For the text-containing cell, return its midpoint in [X, Y] coordinate format. 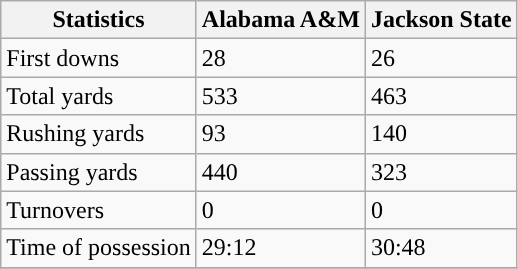
30:48 [441, 248]
Time of possession [99, 248]
440 [280, 172]
463 [441, 96]
Total yards [99, 96]
26 [441, 58]
323 [441, 172]
28 [280, 58]
Passing yards [99, 172]
140 [441, 134]
533 [280, 96]
Statistics [99, 20]
First downs [99, 58]
Rushing yards [99, 134]
Jackson State [441, 20]
Alabama A&M [280, 20]
93 [280, 134]
Turnovers [99, 210]
29:12 [280, 248]
